Identify which cell holds the provided text, then report its [X, Y] central coordinate. 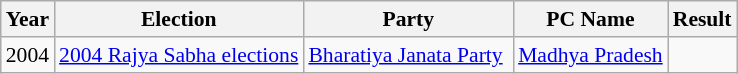
Bharatiya Janata Party [408, 55]
2004 Rajya Sabha elections [178, 55]
2004 [28, 55]
Result [702, 19]
PC Name [590, 19]
Year [28, 19]
Madhya Pradesh [590, 55]
Party [408, 19]
Election [178, 19]
